Capture the cell that displays the provided text and extract its [X, Y] central coordinate. 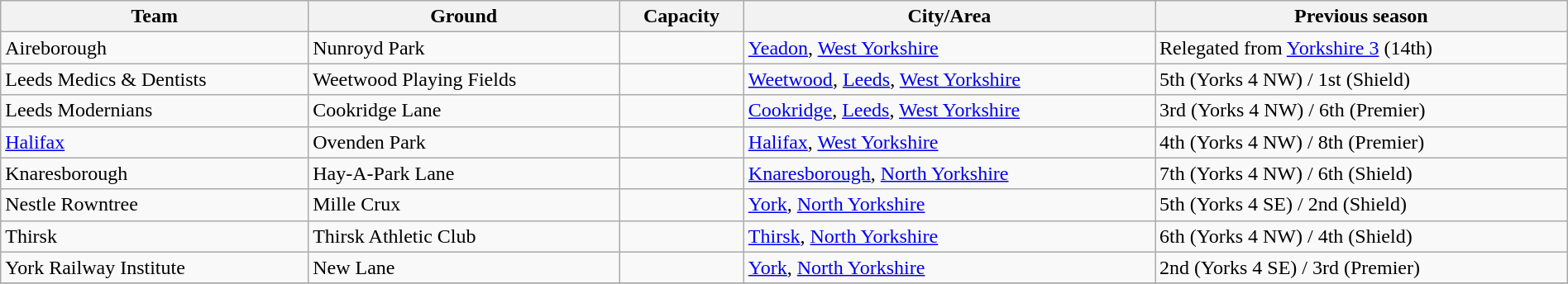
Nestle Rowntree [155, 205]
5th (Yorks 4 SE) / 2nd (Shield) [1361, 205]
Thirsk Athletic Club [464, 236]
Knaresborough [155, 173]
Aireborough [155, 48]
Ovenden Park [464, 142]
3rd (Yorks 4 NW) / 6th (Premier) [1361, 111]
Leeds Modernians [155, 111]
6th (Yorks 4 NW) / 4th (Shield) [1361, 236]
Hay-A-Park Lane [464, 173]
Capacity [681, 17]
Yeadon, West Yorkshire [949, 48]
Weetwood, Leeds, West Yorkshire [949, 79]
Thirsk [155, 236]
Cookridge, Leeds, West Yorkshire [949, 111]
Leeds Medics & Dentists [155, 79]
Halifax, West Yorkshire [949, 142]
Relegated from Yorkshire 3 (14th) [1361, 48]
2nd (Yorks 4 SE) / 3rd (Premier) [1361, 267]
Nunroyd Park [464, 48]
Cookridge Lane [464, 111]
Mille Crux [464, 205]
4th (Yorks 4 NW) / 8th (Premier) [1361, 142]
Team [155, 17]
Knaresborough, North Yorkshire [949, 173]
New Lane [464, 267]
Halifax [155, 142]
7th (Yorks 4 NW) / 6th (Shield) [1361, 173]
City/Area [949, 17]
Ground [464, 17]
Previous season [1361, 17]
Weetwood Playing Fields [464, 79]
York Railway Institute [155, 267]
Thirsk, North Yorkshire [949, 236]
5th (Yorks 4 NW) / 1st (Shield) [1361, 79]
